Extract the (x, y) coordinate from the center of the cell holding the provided text.  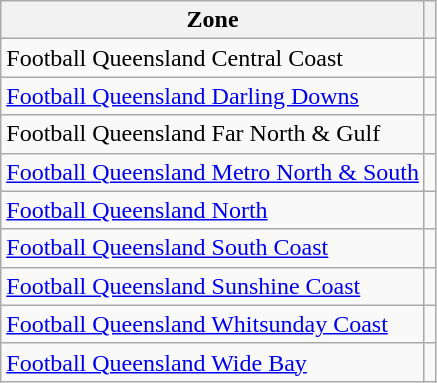
Football Queensland Sunshine Coast (213, 286)
Football Queensland Darling Downs (213, 96)
Football Queensland Whitsunday Coast (213, 324)
Football Queensland Central Coast (213, 58)
Football Queensland South Coast (213, 248)
Zone (213, 20)
Football Queensland Wide Bay (213, 362)
Football Queensland Far North & Gulf (213, 134)
Football Queensland Metro North & South (213, 172)
Football Queensland North (213, 210)
